For the text-containing cell, return its midpoint in (x, y) coordinate format. 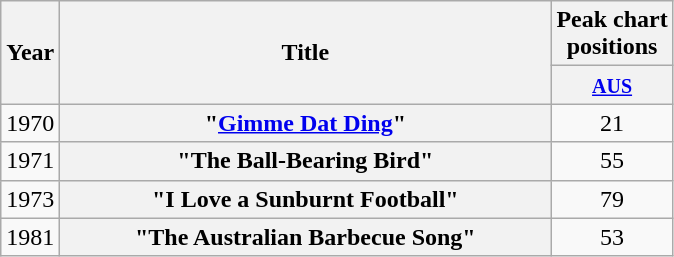
79 (612, 199)
1973 (30, 199)
1970 (30, 123)
1971 (30, 161)
1981 (30, 237)
55 (612, 161)
"The Ball-Bearing Bird" (306, 161)
AUS (612, 85)
"I Love a Sunburnt Football" (306, 199)
Title (306, 52)
"The Australian Barbecue Song" (306, 237)
"Gimme Dat Ding" (306, 123)
53 (612, 237)
21 (612, 123)
Year (30, 52)
Peak chartpositions (612, 34)
